Scan for the cell matching the given text and deliver its (X, Y) coordinate at center. 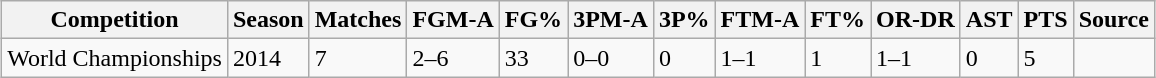
FGM-A (453, 20)
2–6 (453, 58)
7 (358, 58)
3PM-A (611, 20)
0–0 (611, 58)
33 (533, 58)
3P% (684, 20)
World Championships (115, 58)
PTS (1046, 20)
FG% (533, 20)
2014 (268, 58)
Source (1114, 20)
AST (989, 20)
Competition (115, 20)
Matches (358, 20)
Season (268, 20)
OR-DR (916, 20)
FTM-A (760, 20)
1 (838, 58)
5 (1046, 58)
FT% (838, 20)
